Find where the given text appears and provide that cell's center as (x, y) coordinate. 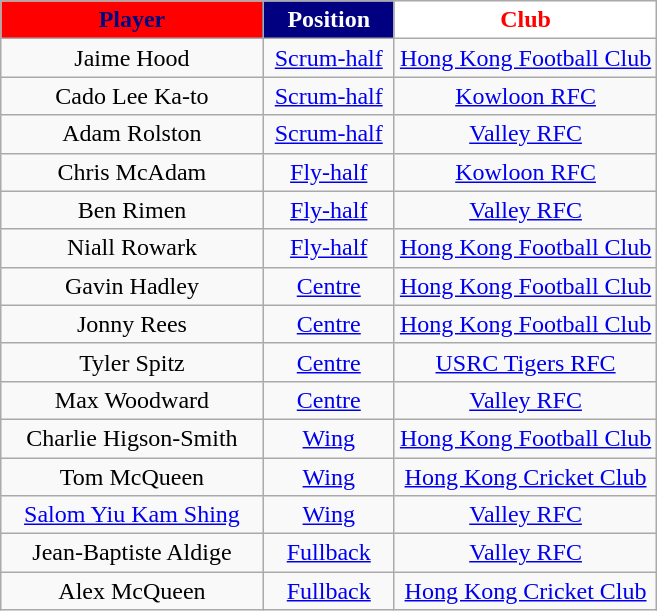
Ben Rimen (132, 210)
Chris McAdam (132, 172)
Player (132, 20)
Cado Lee Ka-to (132, 96)
Salom Yiu Kam Shing (132, 515)
Charlie Higson-Smith (132, 438)
Max Woodward (132, 400)
Club (525, 20)
Tyler Spitz (132, 362)
Jaime Hood (132, 58)
Tom McQueen (132, 477)
Jean-Baptiste Aldige (132, 553)
USRC Tigers RFC (525, 362)
Jonny Rees (132, 324)
Alex McQueen (132, 591)
Adam Rolston (132, 134)
Gavin Hadley (132, 286)
Niall Rowark (132, 248)
Position (328, 20)
